Scan for the cell matching the given text and deliver its [x, y] coordinate at center. 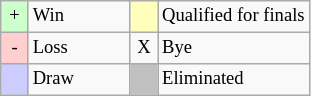
Qualified for finals [234, 16]
Win [79, 16]
Draw [79, 80]
Loss [79, 48]
- [14, 48]
X [144, 48]
Eliminated [234, 80]
+ [14, 16]
Bye [234, 48]
